Find where the given text appears and provide that cell's center as [X, Y] coordinate. 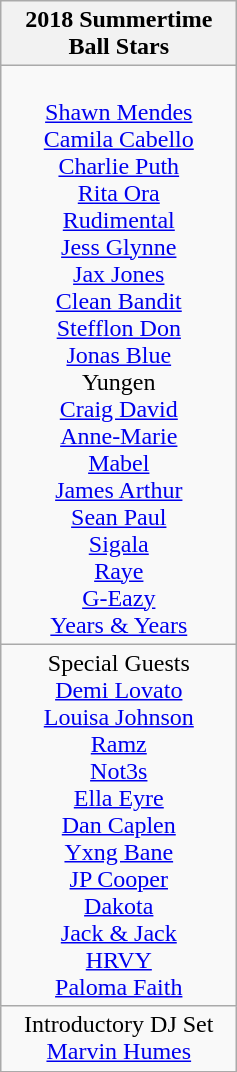
2018 Summertime Ball Stars [119, 34]
Introductory DJ SetMarvin Humes [119, 1038]
Special GuestsDemi Lovato Louisa Johnson Ramz Not3s Ella Eyre Dan Caplen Yxng Bane JP Cooper Dakota Jack & Jack HRVY Paloma Faith [119, 825]
